Identify which cell holds the provided text, then report its (x, y) central coordinate. 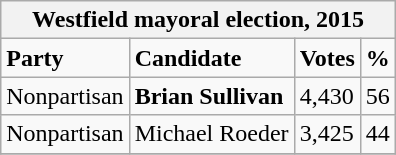
Votes (327, 58)
3,425 (327, 134)
Candidate (212, 58)
Party (65, 58)
% (378, 58)
Westfield mayoral election, 2015 (198, 20)
Brian Sullivan (212, 96)
56 (378, 96)
44 (378, 134)
4,430 (327, 96)
Michael Roeder (212, 134)
